For the text-containing cell, return its midpoint in (X, Y) coordinate format. 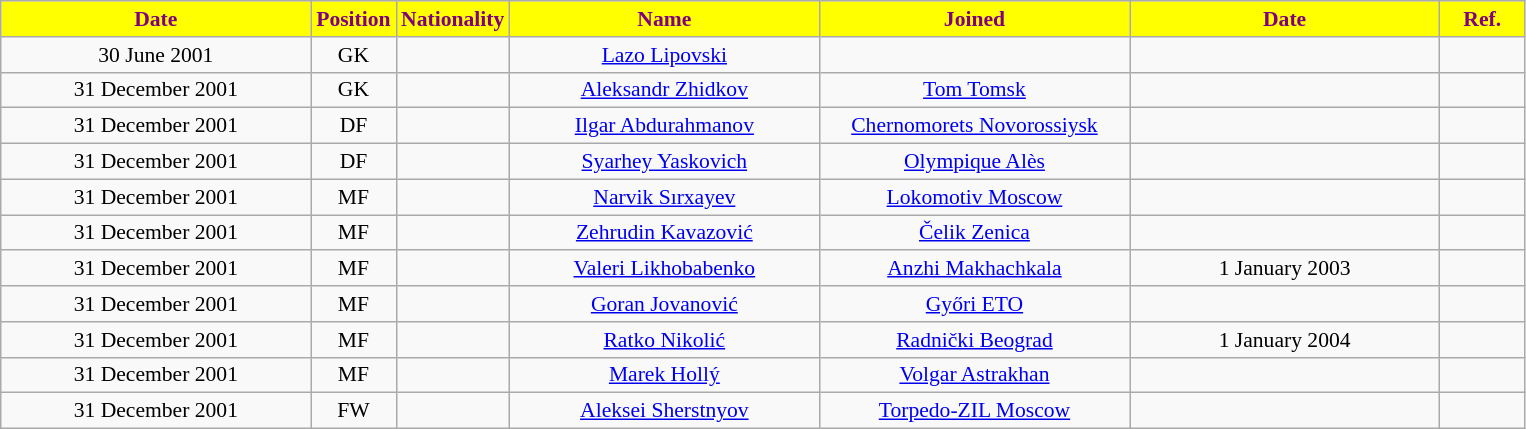
Syarhey Yaskovich (664, 162)
Lokomotiv Moscow (974, 197)
FW (354, 411)
Győri ETO (974, 304)
Goran Jovanović (664, 304)
Volgar Astrakhan (974, 375)
30 June 2001 (156, 55)
Nationality (452, 19)
Ratko Nikolić (664, 340)
Position (354, 19)
Tom Tomsk (974, 90)
Lazo Lipovski (664, 55)
Zehrudin Kavazović (664, 233)
1 January 2004 (1285, 340)
Ref. (1482, 19)
Radnički Beograd (974, 340)
Name (664, 19)
Joined (974, 19)
Ilgar Abdurahmanov (664, 126)
Chernomorets Novorossiysk (974, 126)
Torpedo-ZIL Moscow (974, 411)
Olympique Alès (974, 162)
Aleksei Sherstnyov (664, 411)
Narvik Sırxayev (664, 197)
Marek Hollý (664, 375)
Valeri Likhobabenko (664, 269)
Čelik Zenica (974, 233)
Anzhi Makhachkala (974, 269)
Aleksandr Zhidkov (664, 90)
1 January 2003 (1285, 269)
